For the text-containing cell, return its midpoint in (X, Y) coordinate format. 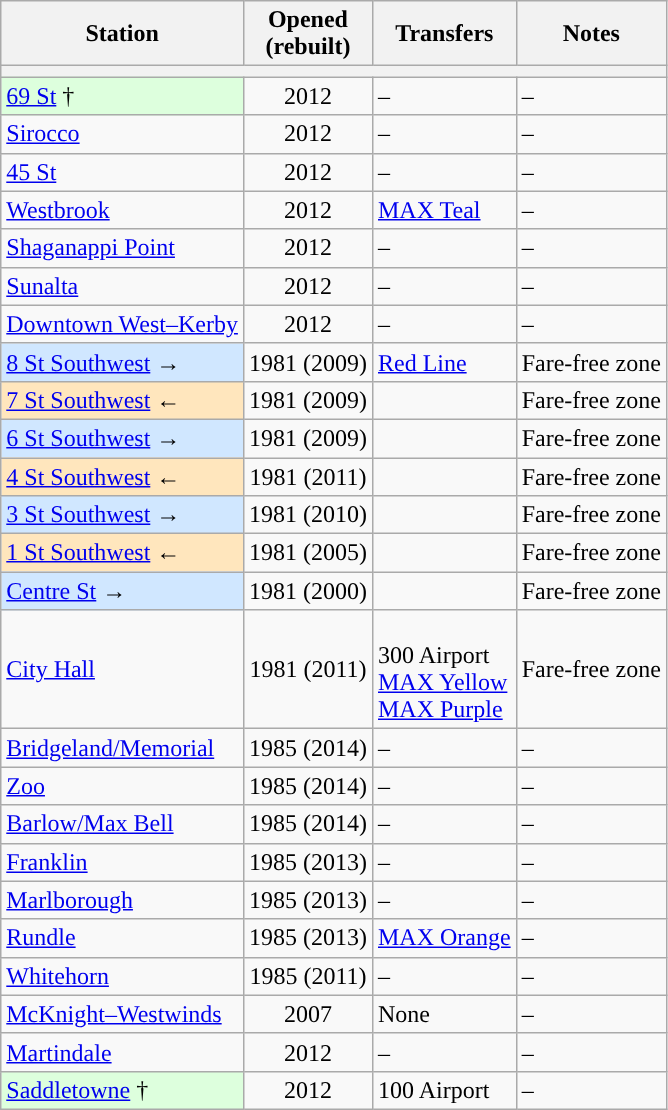
McKnight–Westwinds (122, 1014)
1985 (2011) (308, 976)
Sirocco (122, 134)
1981 (2000) (308, 591)
1981 (2010) (308, 515)
Whitehorn (122, 976)
2007 (308, 1014)
69 St † (122, 96)
None (444, 1014)
Notes (591, 34)
300 Airport MAX Yellow MAX Purple (444, 670)
100 Airport (444, 1090)
1981 (2005) (308, 553)
Bridgeland/Memorial (122, 748)
Downtown West–Kerby (122, 324)
Westbrook (122, 210)
1 St Southwest ← (122, 553)
Station (122, 34)
45 St (122, 172)
Centre St → (122, 591)
6 St Southwest → (122, 438)
7 St Southwest ← (122, 400)
Saddletowne † (122, 1090)
MAX Teal (444, 210)
4 St Southwest ← (122, 477)
Marlborough (122, 900)
3 St Southwest → (122, 515)
Opened(rebuilt) (308, 34)
8 St Southwest → (122, 362)
Transfers (444, 34)
Rundle (122, 938)
Sunalta (122, 286)
Zoo (122, 786)
Martindale (122, 1052)
Barlow/Max Bell (122, 824)
MAX Orange (444, 938)
Franklin (122, 862)
Shaganappi Point (122, 248)
City Hall (122, 670)
Red Line (444, 362)
